Detect which cell encompasses the target text, then output its (X, Y) center coordinate. 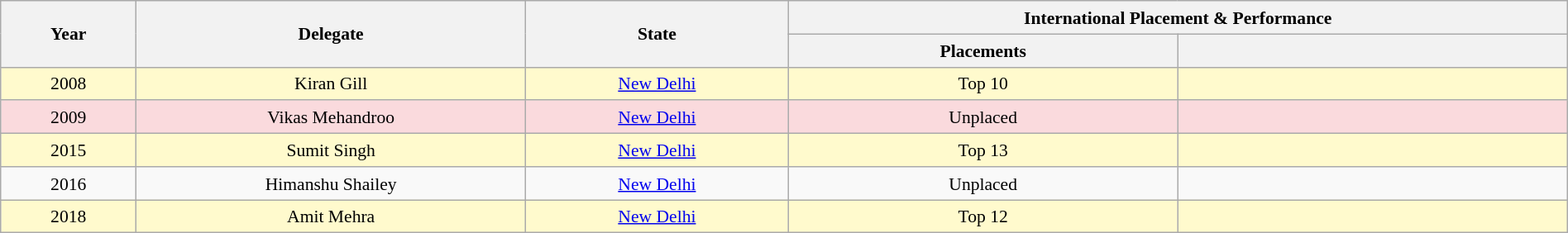
2016 (69, 183)
Placements (982, 50)
Himanshu Shailey (331, 183)
Kiran Gill (331, 83)
Sumit Singh (331, 150)
2008 (69, 83)
State (657, 34)
Delegate (331, 34)
Top 12 (982, 216)
Vikas Mehandroo (331, 117)
International Placement & Performance (1178, 17)
Amit Mehra (331, 216)
Top 10 (982, 83)
2009 (69, 117)
Top 13 (982, 150)
Year (69, 34)
2015 (69, 150)
2018 (69, 216)
